Extract the (x, y) coordinate from the center of the cell holding the provided text.  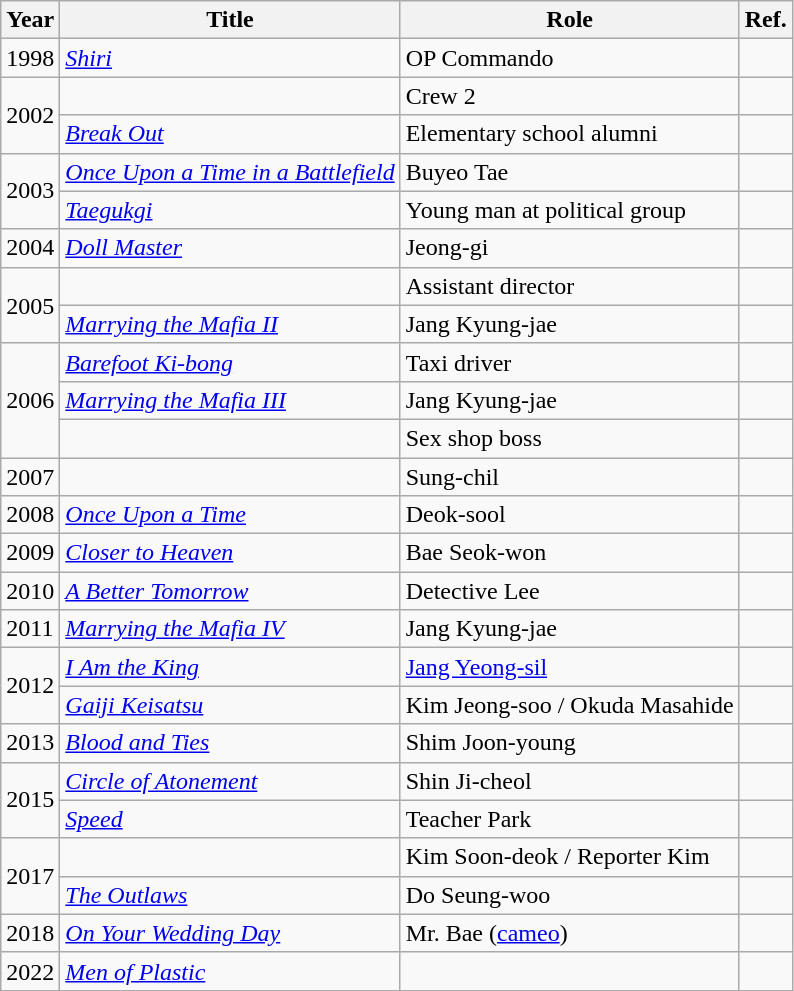
Blood and Ties (230, 743)
Jang Yeong-sil (570, 667)
Teacher Park (570, 819)
Shiri (230, 58)
2007 (30, 477)
Assistant director (570, 286)
2008 (30, 515)
2010 (30, 591)
Taegukgi (230, 210)
Break Out (230, 134)
Doll Master (230, 248)
2002 (30, 115)
Jeong-gi (570, 248)
2011 (30, 629)
Detective Lee (570, 591)
Young man at political group (570, 210)
Bae Seok-won (570, 553)
Closer to Heaven (230, 553)
2003 (30, 191)
Sung-chil (570, 477)
Kim Jeong-soo / Okuda Masahide (570, 705)
Speed (230, 819)
2009 (30, 553)
2004 (30, 248)
Marrying the Mafia II (230, 324)
Shin Ji-cheol (570, 781)
Once Upon a Time (230, 515)
2015 (30, 800)
A Better Tomorrow (230, 591)
On Your Wedding Day (230, 933)
Elementary school alumni (570, 134)
Gaiji Keisatsu (230, 705)
2012 (30, 686)
Marrying the Mafia IV (230, 629)
Crew 2 (570, 96)
Kim Soon-deok / Reporter Kim (570, 857)
Taxi driver (570, 362)
Shim Joon-young (570, 743)
Barefoot Ki-bong (230, 362)
Role (570, 20)
Deok-sool (570, 515)
Once Upon a Time in a Battlefield (230, 172)
I Am the King (230, 667)
2017 (30, 876)
Men of Plastic (230, 971)
2022 (30, 971)
Circle of Atonement (230, 781)
2018 (30, 933)
Marrying the Mafia III (230, 400)
Year (30, 20)
Title (230, 20)
Do Seung-woo (570, 895)
2013 (30, 743)
Ref. (766, 20)
Buyeo Tae (570, 172)
Mr. Bae (cameo) (570, 933)
2005 (30, 305)
The Outlaws (230, 895)
Sex shop boss (570, 438)
OP Commando (570, 58)
2006 (30, 400)
1998 (30, 58)
